For the text-containing cell, return its midpoint in [X, Y] coordinate format. 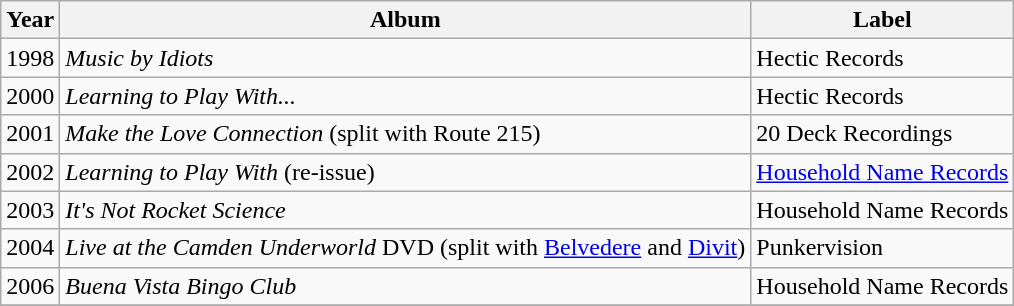
Music by Idiots [406, 58]
Learning to Play With (re-issue) [406, 172]
It's Not Rocket Science [406, 210]
2004 [30, 248]
2002 [30, 172]
Punkervision [882, 248]
Label [882, 20]
2003 [30, 210]
2001 [30, 134]
Year [30, 20]
2006 [30, 286]
2000 [30, 96]
Learning to Play With... [406, 96]
Album [406, 20]
20 Deck Recordings [882, 134]
Buena Vista Bingo Club [406, 286]
Live at the Camden Underworld DVD (split with Belvedere and Divit) [406, 248]
1998 [30, 58]
Make the Love Connection (split with Route 215) [406, 134]
